Detect which cell encompasses the target text, then output its (x, y) center coordinate. 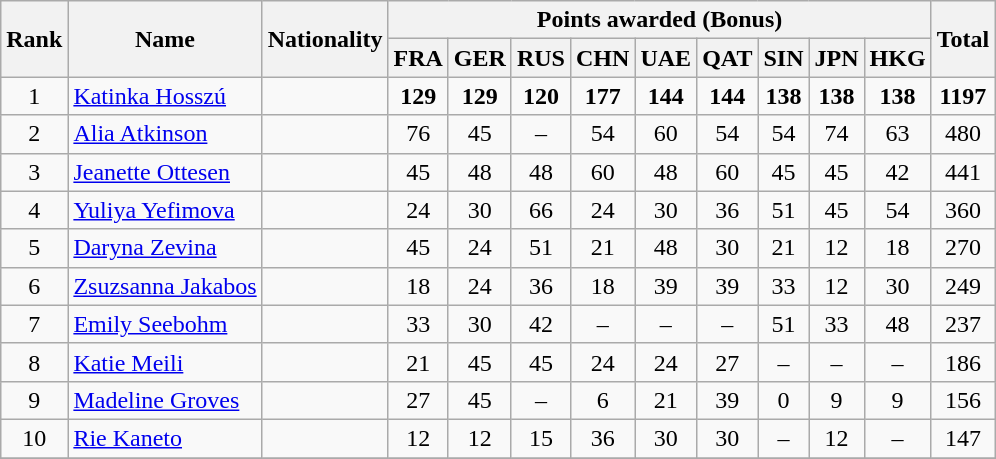
FRA (418, 58)
120 (540, 96)
GER (480, 58)
SIN (784, 58)
3 (34, 172)
Emily Seebohm (165, 324)
1 (34, 96)
237 (963, 324)
JPN (836, 58)
Name (165, 39)
156 (963, 400)
Rie Kaneto (165, 438)
4 (34, 210)
66 (540, 210)
Katie Meili (165, 362)
Yuliya Yefimova (165, 210)
Daryna Zevina (165, 248)
Rank (34, 39)
5 (34, 248)
15 (540, 438)
63 (898, 134)
441 (963, 172)
1197 (963, 96)
QAT (728, 58)
RUS (540, 58)
76 (418, 134)
0 (784, 400)
Katinka Hosszú (165, 96)
7 (34, 324)
Zsuzsanna Jakabos (165, 286)
Madeline Groves (165, 400)
HKG (898, 58)
360 (963, 210)
249 (963, 286)
Alia Atkinson (165, 134)
10 (34, 438)
Nationality (325, 39)
Points awarded (Bonus) (660, 20)
177 (602, 96)
2 (34, 134)
Total (963, 39)
8 (34, 362)
Jeanette Ottesen (165, 172)
147 (963, 438)
186 (963, 362)
270 (963, 248)
CHN (602, 58)
74 (836, 134)
480 (963, 134)
UAE (666, 58)
